Return the (X, Y) coordinate for the center point of the cell that contains the specified text.  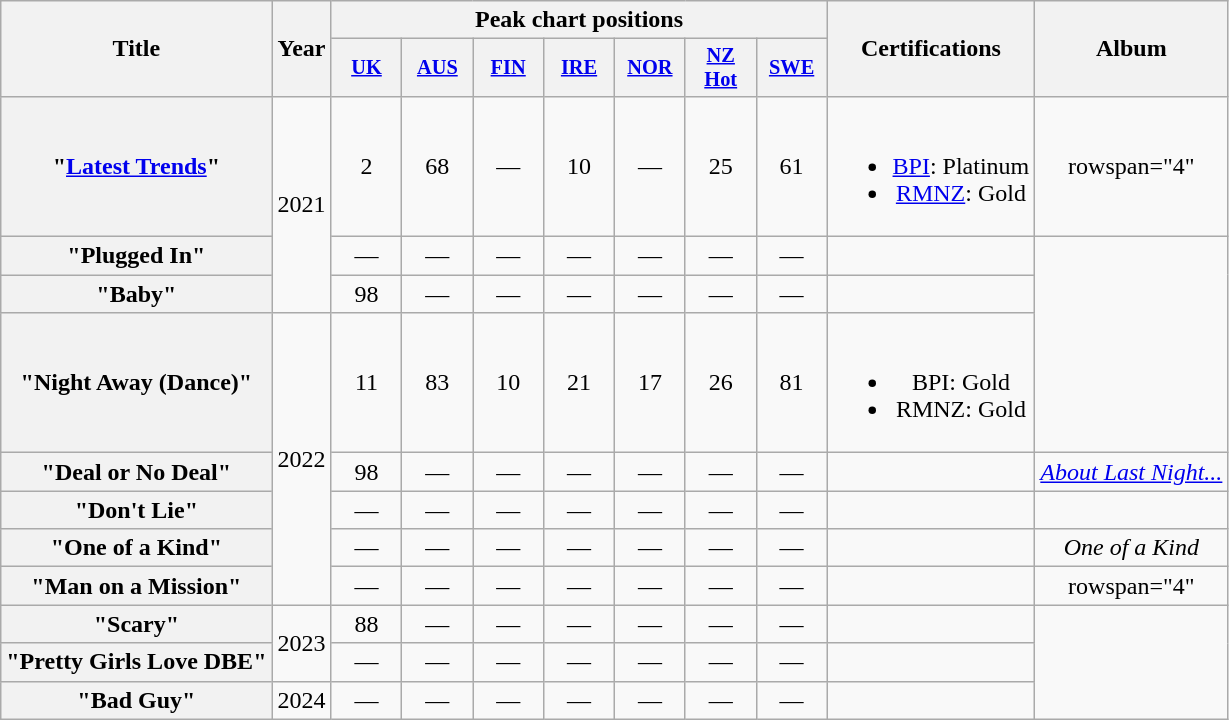
2021 (302, 204)
21 (580, 383)
2024 (302, 700)
2023 (302, 643)
About Last Night... (1132, 472)
"Don't Lie" (136, 510)
"Deal or No Deal" (136, 472)
"Latest Trends" (136, 166)
"One of a Kind" (136, 548)
"Baby" (136, 294)
UK (366, 68)
IRE (580, 68)
"Scary" (136, 624)
SWE (792, 68)
BPI: PlatinumRMNZ: Gold (931, 166)
11 (366, 383)
"Bad Guy" (136, 700)
One of a Kind (1132, 548)
Title (136, 49)
Album (1132, 49)
2 (366, 166)
NOR (650, 68)
68 (438, 166)
17 (650, 383)
NZHot (720, 68)
25 (720, 166)
"Pretty Girls Love DBE" (136, 662)
2022 (302, 459)
FIN (508, 68)
"Man on a Mission" (136, 586)
Peak chart positions (579, 20)
BPI: GoldRMNZ: Gold (931, 383)
26 (720, 383)
AUS (438, 68)
81 (792, 383)
"Night Away (Dance)" (136, 383)
"Plugged In" (136, 256)
83 (438, 383)
Certifications (931, 49)
Year (302, 49)
61 (792, 166)
88 (366, 624)
